Provide the (X, Y) coordinate of the cell's center where the given text is located.  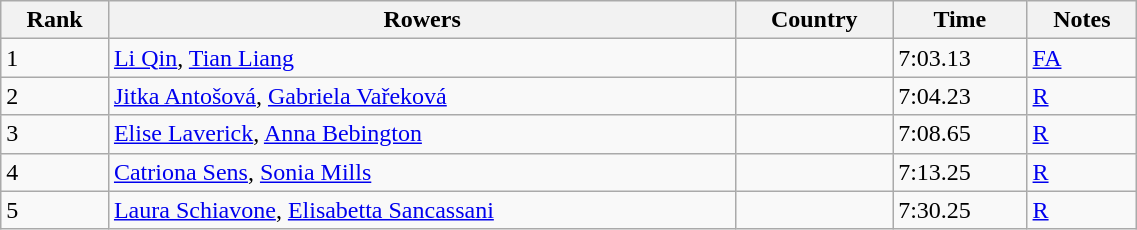
7:08.65 (960, 134)
Rowers (422, 20)
Laura Schiavone, Elisabetta Sancassani (422, 210)
7:03.13 (960, 58)
2 (55, 96)
Catriona Sens, Sonia Mills (422, 172)
3 (55, 134)
Notes (1082, 20)
7:13.25 (960, 172)
Elise Laverick, Anna Bebington (422, 134)
4 (55, 172)
FA (1082, 58)
Li Qin, Tian Liang (422, 58)
Country (814, 20)
Jitka Antošová, Gabriela Vařeková (422, 96)
7:30.25 (960, 210)
Time (960, 20)
7:04.23 (960, 96)
1 (55, 58)
5 (55, 210)
Rank (55, 20)
